Return the [x, y] coordinate for the center point of the cell that contains the specified text.  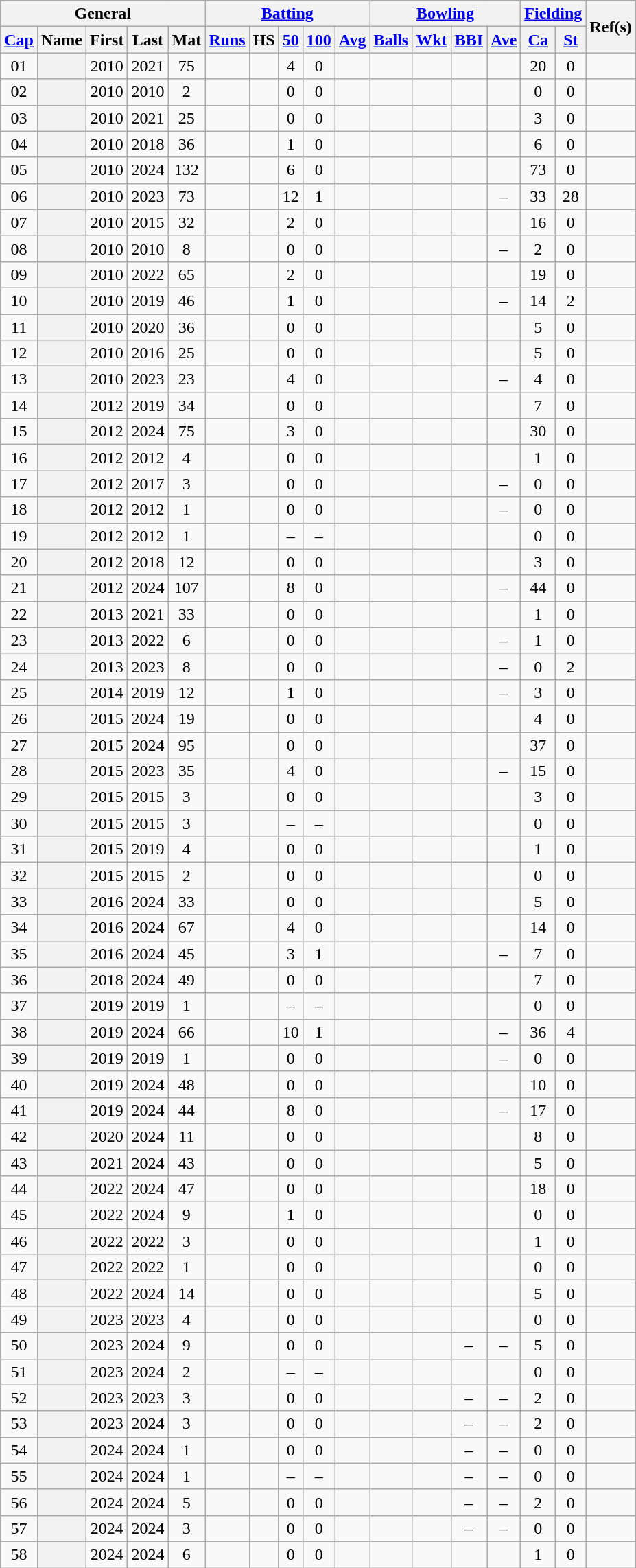
First [107, 40]
Bowling [445, 14]
29 [19, 797]
Balls [391, 40]
65 [187, 274]
54 [19, 1450]
31 [19, 850]
13 [19, 379]
21 [19, 588]
HS [263, 40]
06 [19, 196]
Ca [538, 40]
Runs [227, 40]
02 [19, 92]
Wkt [432, 40]
40 [19, 1084]
27 [19, 745]
51 [19, 1372]
Fielding [553, 14]
Mat [187, 40]
58 [19, 1554]
107 [187, 588]
66 [187, 1032]
95 [187, 745]
St [571, 40]
26 [19, 718]
56 [19, 1502]
132 [187, 170]
BBI [469, 40]
42 [19, 1136]
38 [19, 1032]
07 [19, 222]
Last [148, 40]
2014 [107, 692]
08 [19, 248]
09 [19, 274]
Ave [504, 40]
53 [19, 1424]
04 [19, 144]
24 [19, 666]
41 [19, 1110]
05 [19, 170]
Batting [287, 14]
Avg [353, 40]
01 [19, 66]
57 [19, 1528]
General [103, 14]
Name [62, 40]
39 [19, 1058]
03 [19, 118]
100 [318, 40]
22 [19, 614]
67 [187, 928]
2017 [148, 484]
52 [19, 1398]
Cap [19, 40]
55 [19, 1476]
Ref(s) [611, 27]
